Pinpoint the cell where the given text exists, returning its [x, y] midpoint coordinate. 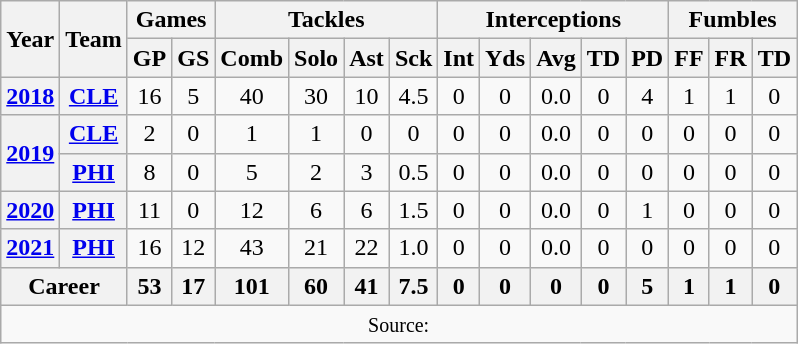
1.5 [413, 210]
17 [194, 286]
Fumbles [733, 20]
2021 [30, 248]
FR [730, 58]
2020 [30, 210]
GS [194, 58]
Interceptions [554, 20]
PD [648, 58]
21 [316, 248]
Games [170, 20]
53 [149, 286]
Year [30, 39]
FF [689, 58]
Source: [399, 324]
101 [252, 286]
GP [149, 58]
60 [316, 286]
22 [367, 248]
43 [252, 248]
Int [459, 58]
Avg [556, 58]
Solo [316, 58]
3 [367, 172]
1.0 [413, 248]
8 [149, 172]
41 [367, 286]
Sck [413, 58]
40 [252, 96]
10 [367, 96]
7.5 [413, 286]
4.5 [413, 96]
2019 [30, 153]
Team [94, 39]
Comb [252, 58]
11 [149, 210]
30 [316, 96]
4 [648, 96]
0.5 [413, 172]
2018 [30, 96]
Tackles [326, 20]
Career [64, 286]
Ast [367, 58]
Yds [506, 58]
